Determine the [X, Y] coordinate at the center of the cell enclosing the given text.  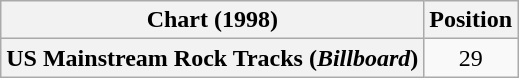
US Mainstream Rock Tracks (Billboard) [212, 58]
Position [471, 20]
29 [471, 58]
Chart (1998) [212, 20]
